Identify which cell holds the provided text, then report its (x, y) central coordinate. 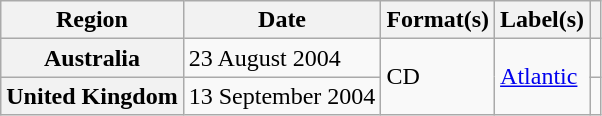
CD (438, 77)
13 September 2004 (282, 96)
Date (282, 20)
United Kingdom (92, 96)
Atlantic (542, 77)
Format(s) (438, 20)
Region (92, 20)
Label(s) (542, 20)
23 August 2004 (282, 58)
Australia (92, 58)
